Search for the cell housing the specified text and yield its (X, Y) center coordinate. 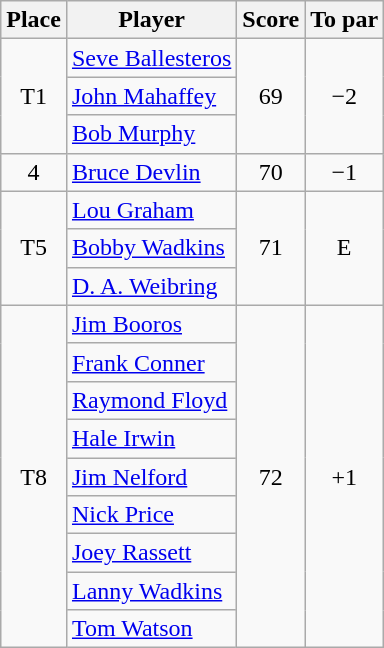
John Mahaffey (151, 96)
Seve Ballesteros (151, 58)
T8 (34, 476)
Bob Murphy (151, 134)
−2 (344, 96)
Tom Watson (151, 629)
Lou Graham (151, 210)
T5 (34, 248)
Hale Irwin (151, 438)
72 (271, 476)
Nick Price (151, 515)
Player (151, 20)
Place (34, 20)
71 (271, 248)
69 (271, 96)
Bruce Devlin (151, 172)
Raymond Floyd (151, 400)
−1 (344, 172)
D. A. Weibring (151, 286)
70 (271, 172)
E (344, 248)
Score (271, 20)
Jim Booros (151, 324)
To par (344, 20)
Frank Conner (151, 362)
T1 (34, 96)
4 (34, 172)
Bobby Wadkins (151, 248)
Joey Rassett (151, 553)
+1 (344, 476)
Jim Nelford (151, 477)
Lanny Wadkins (151, 591)
